Search for the cell housing the specified text and yield its [x, y] center coordinate. 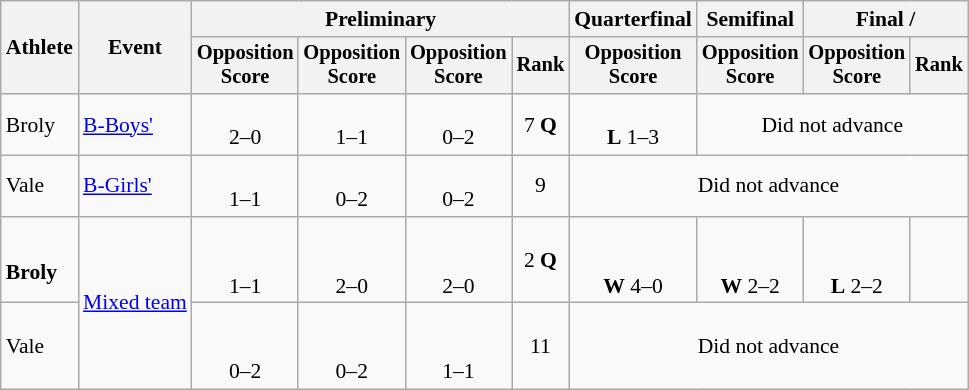
Event [135, 48]
11 [541, 346]
2 Q [541, 260]
L 1–3 [633, 124]
7 Q [541, 124]
Semifinal [750, 19]
L 2–2 [856, 260]
Mixed team [135, 304]
Athlete [40, 48]
W 2–2 [750, 260]
B-Boys' [135, 124]
B-Girls' [135, 186]
W 4–0 [633, 260]
Preliminary [380, 19]
Quarterfinal [633, 19]
Final / [885, 19]
9 [541, 186]
